Identify which cell holds the provided text, then report its [X, Y] central coordinate. 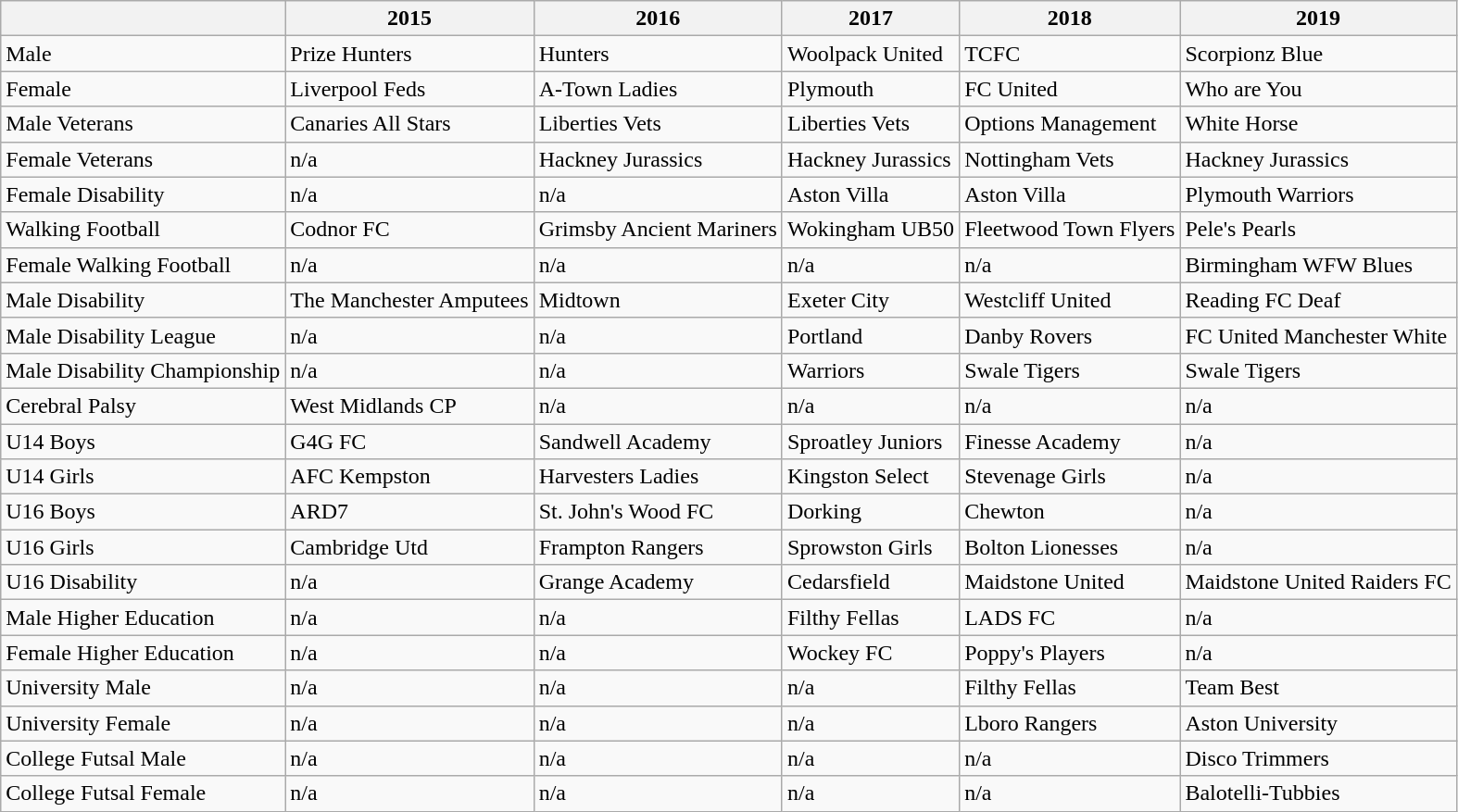
Woolpack United [871, 54]
LADS FC [1070, 618]
Wokingham UB50 [871, 230]
Aston University [1318, 723]
Bolton Lionesses [1070, 547]
Cambridge Utd [409, 547]
Male Veterans [143, 124]
College Futsal Female [143, 793]
Female [143, 89]
Danby Rovers [1070, 335]
Birmingham WFW Blues [1318, 265]
Pele's Pearls [1318, 230]
Male Higher Education [143, 618]
AFC Kempston [409, 477]
West Midlands CP [409, 406]
Maidstone United [1070, 582]
Nottingham Vets [1070, 159]
Poppy's Players [1070, 653]
Finesse Academy [1070, 442]
U16 Girls [143, 547]
Scorpionz Blue [1318, 54]
U16 Disability [143, 582]
G4G FC [409, 442]
2015 [409, 19]
Female Veterans [143, 159]
Maidstone United Raiders FC [1318, 582]
Canaries All Stars [409, 124]
Lboro Rangers [1070, 723]
University Male [143, 688]
2016 [658, 19]
Cedarsfield [871, 582]
Cerebral Palsy [143, 406]
Who are You [1318, 89]
Male [143, 54]
Kingston Select [871, 477]
Liverpool Feds [409, 89]
Codnor FC [409, 230]
FC United Manchester White [1318, 335]
White Horse [1318, 124]
Warriors [871, 370]
St. John's Wood FC [658, 512]
Prize Hunters [409, 54]
Walking Football [143, 230]
Midtown [658, 300]
College Futsal Male [143, 758]
Sandwell Academy [658, 442]
A-Town Ladies [658, 89]
Sproatley Juniors [871, 442]
U14 Girls [143, 477]
FC United [1070, 89]
Stevenage Girls [1070, 477]
Team Best [1318, 688]
Plymouth Warriors [1318, 194]
Fleetwood Town Flyers [1070, 230]
Female Walking Football [143, 265]
University Female [143, 723]
Chewton [1070, 512]
Plymouth [871, 89]
Hunters [658, 54]
Wockey FC [871, 653]
2019 [1318, 19]
Male Disability League [143, 335]
Dorking [871, 512]
TCFC [1070, 54]
Balotelli-Tubbies [1318, 793]
Frampton Rangers [658, 547]
Portland [871, 335]
Sprowston Girls [871, 547]
Grange Academy [658, 582]
Female Higher Education [143, 653]
ARD7 [409, 512]
U16 Boys [143, 512]
2018 [1070, 19]
Exeter City [871, 300]
U14 Boys [143, 442]
Grimsby Ancient Mariners [658, 230]
Reading FC Deaf [1318, 300]
Harvesters Ladies [658, 477]
Female Disability [143, 194]
Disco Trimmers [1318, 758]
The Manchester Amputees [409, 300]
Options Management [1070, 124]
Westcliff United [1070, 300]
Male Disability Championship [143, 370]
Male Disability [143, 300]
2017 [871, 19]
